Capture the cell that displays the provided text and extract its [X, Y] central coordinate. 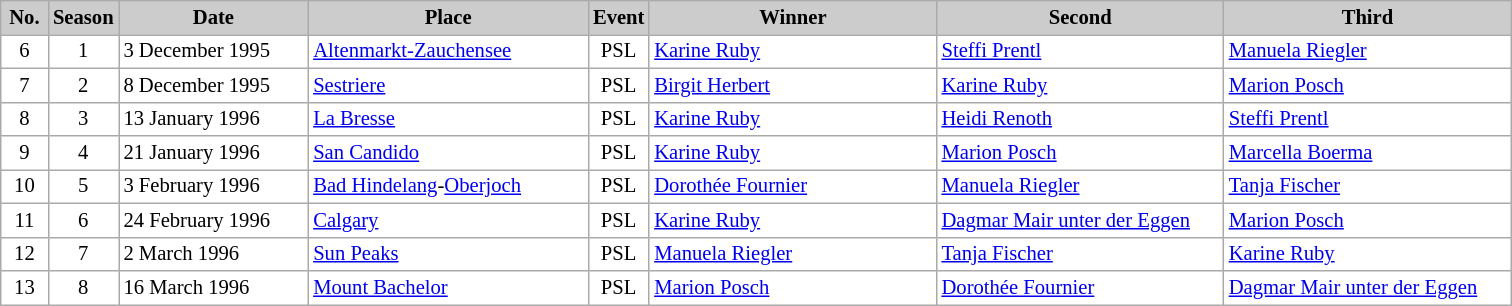
Event [618, 17]
13 January 1996 [213, 119]
Sun Peaks [448, 254]
Marcella Boerma [1368, 153]
2 March 1996 [213, 254]
21 January 1996 [213, 153]
Second [1080, 17]
Sestriere [448, 85]
La Bresse [448, 119]
Birgit Herbert [792, 85]
3 [83, 119]
Altenmarkt-Zauchensee [448, 51]
Mount Bachelor [448, 287]
1 [83, 51]
3 February 1996 [213, 186]
24 February 1996 [213, 220]
Winner [792, 17]
5 [83, 186]
4 [83, 153]
San Candido [448, 153]
Calgary [448, 220]
3 December 1995 [213, 51]
Date [213, 17]
10 [24, 186]
16 March 1996 [213, 287]
Season [83, 17]
2 [83, 85]
8 December 1995 [213, 85]
13 [24, 287]
11 [24, 220]
No. [24, 17]
9 [24, 153]
Heidi Renoth [1080, 119]
12 [24, 254]
Third [1368, 17]
Place [448, 17]
Bad Hindelang-Oberjoch [448, 186]
